Capture the cell that displays the provided text and extract its (x, y) central coordinate. 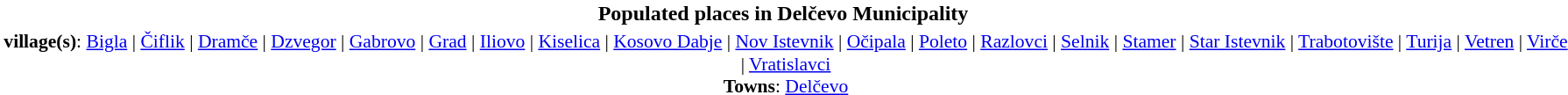
Populated places in Delčevo Municipality (783, 13)
